Return [x, y] of the center of cell containing provided text 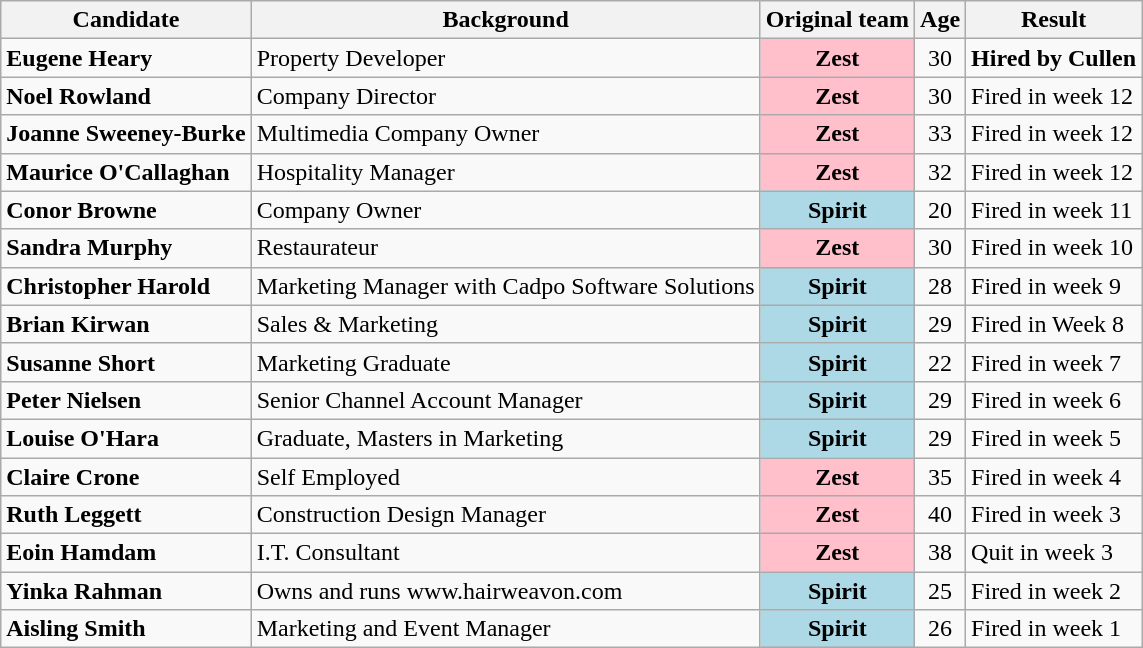
Marketing and Event Manager [506, 629]
Susanne Short [126, 362]
Marketing Graduate [506, 362]
Fired in week 10 [1054, 248]
Joanne Sweeney-Burke [126, 134]
Peter Nielsen [126, 400]
Multimedia Company Owner [506, 134]
Restaurateur [506, 248]
35 [940, 477]
Fired in week 11 [1054, 210]
Fired in week 1 [1054, 629]
I.T. Consultant [506, 553]
Candidate [126, 20]
Property Developer [506, 58]
Maurice O'Callaghan [126, 172]
Original team [837, 20]
Claire Crone [126, 477]
38 [940, 553]
Owns and runs www.hairweavon.com [506, 591]
25 [940, 591]
Noel Rowland [126, 96]
Background [506, 20]
Marketing Manager with Cadpo Software Solutions [506, 286]
Fired in week 7 [1054, 362]
Company Director [506, 96]
26 [940, 629]
Conor Browne [126, 210]
33 [940, 134]
Fired in week 4 [1054, 477]
Hired by Cullen [1054, 58]
Fired in Week 8 [1054, 324]
Self Employed [506, 477]
Sandra Murphy [126, 248]
Fired in week 2 [1054, 591]
20 [940, 210]
Yinka Rahman [126, 591]
Aisling Smith [126, 629]
Company Owner [506, 210]
Sales & Marketing [506, 324]
Fired in week 3 [1054, 515]
Senior Channel Account Manager [506, 400]
Eugene Heary [126, 58]
22 [940, 362]
Fired in week 5 [1054, 438]
Christopher Harold [126, 286]
Brian Kirwan [126, 324]
Louise O'Hara [126, 438]
Quit in week 3 [1054, 553]
28 [940, 286]
Ruth Leggett [126, 515]
Fired in week 9 [1054, 286]
40 [940, 515]
Age [940, 20]
Eoin Hamdam [126, 553]
Hospitality Manager [506, 172]
Construction Design Manager [506, 515]
Result [1054, 20]
Fired in week 6 [1054, 400]
32 [940, 172]
Graduate, Masters in Marketing [506, 438]
